Provide the [x, y] coordinate of the cell's center where the given text is located.  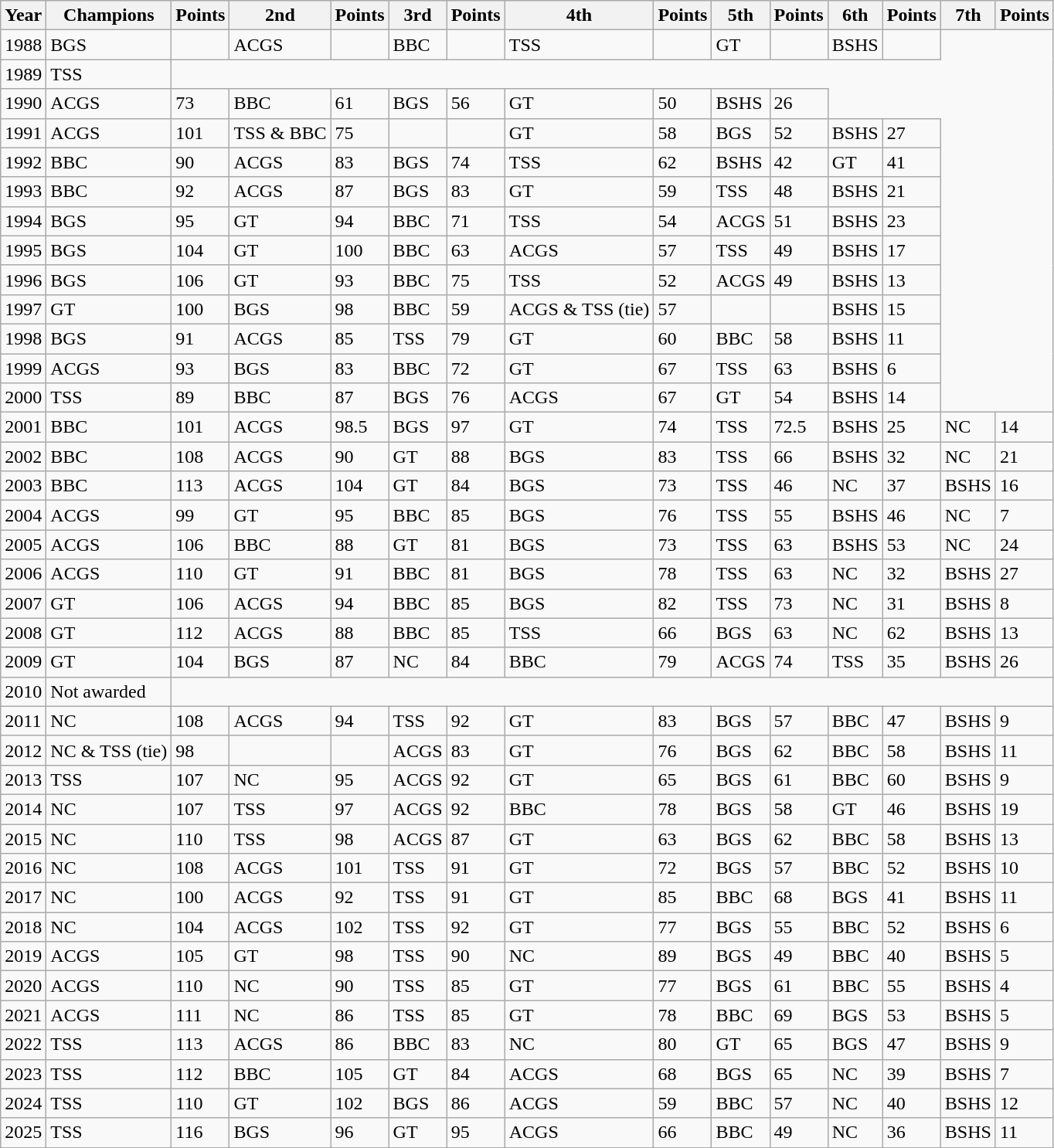
2011 [23, 721]
2010 [23, 691]
1994 [23, 221]
5th [740, 15]
2008 [23, 633]
15 [912, 309]
1990 [23, 104]
1991 [23, 133]
48 [799, 192]
10 [1025, 868]
2023 [23, 1074]
7th [967, 15]
1999 [23, 369]
25 [912, 427]
2007 [23, 603]
4 [1025, 986]
1988 [23, 45]
2014 [23, 809]
TSS & BBC [280, 133]
Not awarded [109, 691]
2025 [23, 1133]
2018 [23, 927]
72.5 [799, 427]
71 [476, 221]
2016 [23, 868]
1993 [23, 192]
116 [201, 1133]
16 [1025, 486]
NC & TSS (tie) [109, 750]
2004 [23, 515]
51 [799, 221]
2006 [23, 574]
42 [799, 162]
80 [683, 1044]
39 [912, 1074]
2020 [23, 986]
50 [683, 104]
2017 [23, 898]
2001 [23, 427]
23 [912, 221]
1995 [23, 250]
96 [360, 1133]
2009 [23, 662]
2019 [23, 956]
3rd [417, 15]
2000 [23, 398]
ACGS & TSS (tie) [580, 309]
2005 [23, 545]
6th [855, 15]
82 [683, 603]
2013 [23, 779]
37 [912, 486]
8 [1025, 603]
2015 [23, 838]
2nd [280, 15]
12 [1025, 1103]
24 [1025, 545]
1997 [23, 309]
17 [912, 250]
2022 [23, 1044]
31 [912, 603]
2024 [23, 1103]
2002 [23, 457]
36 [912, 1133]
4th [580, 15]
Champions [109, 15]
99 [201, 515]
1992 [23, 162]
Year [23, 15]
1998 [23, 338]
69 [799, 1015]
98.5 [360, 427]
2021 [23, 1015]
111 [201, 1015]
56 [476, 104]
1996 [23, 280]
2003 [23, 486]
1989 [23, 74]
19 [1025, 809]
2012 [23, 750]
35 [912, 662]
